Return the [x, y] coordinate for the center point of the cell that contains the specified text.  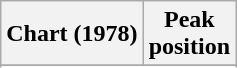
Peakposition [189, 34]
Chart (1978) [72, 34]
